Find where the given text appears and provide that cell's center as (X, Y) coordinate. 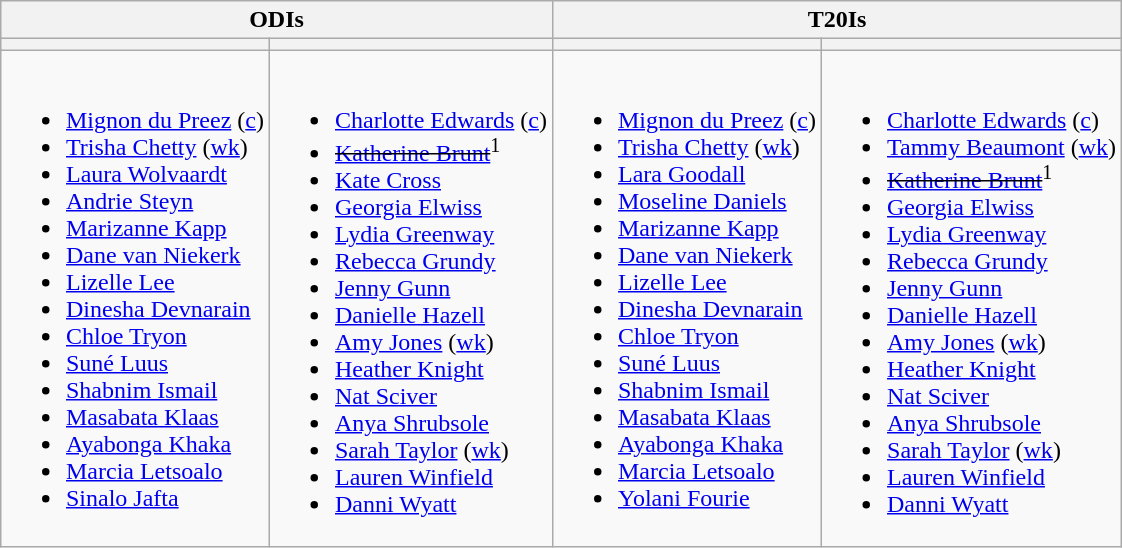
ODIs (276, 20)
T20Is (836, 20)
